Identify which cell holds the provided text, then report its (X, Y) central coordinate. 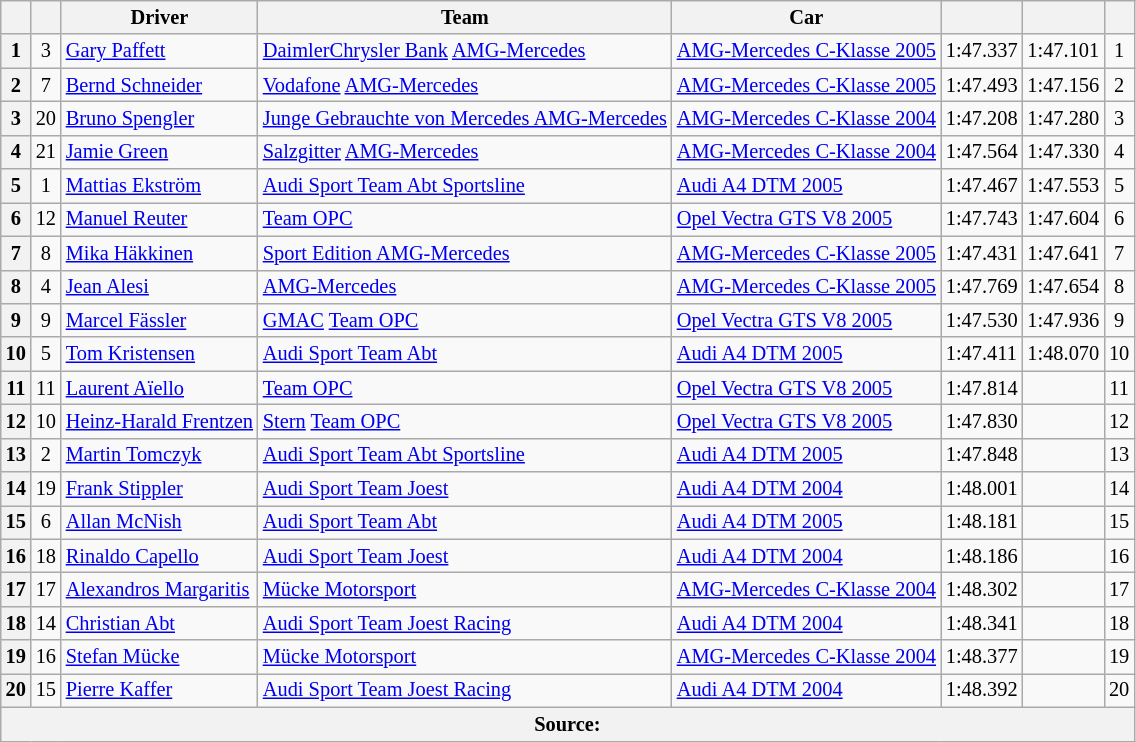
Stefan Mücke (160, 657)
Team (465, 17)
Car (806, 17)
1:47.743 (982, 219)
Rinaldo Capello (160, 556)
Alexandros Margaritis (160, 589)
Frank Stippler (160, 489)
Manuel Reuter (160, 219)
1:47.641 (1063, 253)
1:47.553 (1063, 186)
1:47.337 (982, 51)
Mattias Ekström (160, 186)
Junge Gebrauchte von Mercedes AMG-Mercedes (465, 118)
1:47.604 (1063, 219)
Marcel Fässler (160, 320)
1:47.814 (982, 388)
1:47.280 (1063, 118)
1:48.181 (982, 522)
1:47.101 (1063, 51)
1:47.493 (982, 85)
1:47.467 (982, 186)
GMAC Team OPC (465, 320)
1:47.654 (1063, 287)
1:47.830 (982, 421)
Sport Edition AMG-Mercedes (465, 253)
1:48.341 (982, 623)
Jamie Green (160, 152)
Heinz-Harald Frentzen (160, 421)
Bernd Schneider (160, 85)
1:47.769 (982, 287)
Mika Häkkinen (160, 253)
1:47.156 (1063, 85)
1:48.186 (982, 556)
1:47.530 (982, 320)
Stern Team OPC (465, 421)
Martin Tomczyk (160, 455)
21 (46, 152)
1:47.208 (982, 118)
1:47.411 (982, 354)
1:48.302 (982, 589)
1:47.330 (1063, 152)
1:47.848 (982, 455)
Jean Alesi (160, 287)
Vodafone AMG-Mercedes (465, 85)
Allan McNish (160, 522)
Christian Abt (160, 623)
Bruno Spengler (160, 118)
1:48.070 (1063, 354)
AMG-Mercedes (465, 287)
Pierre Kaffer (160, 690)
1:48.392 (982, 690)
1:48.001 (982, 489)
1:47.564 (982, 152)
Gary Paffett (160, 51)
1:47.431 (982, 253)
1:48.377 (982, 657)
Laurent Aïello (160, 388)
1:47.936 (1063, 320)
Driver (160, 17)
DaimlerChrysler Bank AMG-Mercedes (465, 51)
Salzgitter AMG-Mercedes (465, 152)
Tom Kristensen (160, 354)
Source: (568, 724)
